Search for the cell housing the specified text and yield its (X, Y) center coordinate. 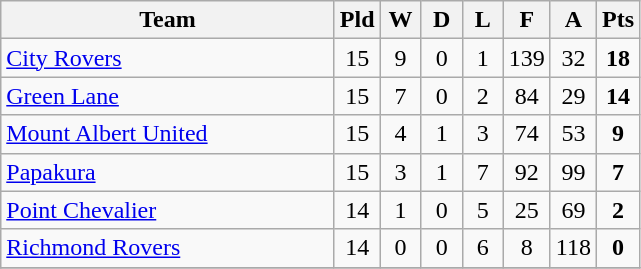
Pts (618, 20)
74 (526, 134)
L (482, 20)
25 (526, 210)
F (526, 20)
Pld (357, 20)
W (400, 20)
D (442, 20)
6 (482, 248)
8 (526, 248)
Team (168, 20)
29 (573, 96)
5 (482, 210)
Papakura (168, 172)
32 (573, 58)
4 (400, 134)
Point Chevalier (168, 210)
Green Lane (168, 96)
18 (618, 58)
69 (573, 210)
84 (526, 96)
53 (573, 134)
A (573, 20)
Mount Albert United (168, 134)
99 (573, 172)
139 (526, 58)
92 (526, 172)
118 (573, 248)
Richmond Rovers (168, 248)
City Rovers (168, 58)
